From the cell containing the given text, extract its center point as [x, y] coordinate. 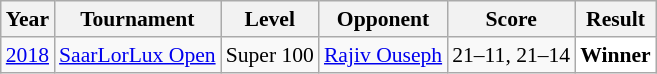
Winner [616, 55]
Result [616, 19]
Year [28, 19]
Super 100 [270, 55]
Score [511, 19]
Rajiv Ouseph [383, 55]
Level [270, 19]
2018 [28, 55]
Opponent [383, 19]
Tournament [138, 19]
SaarLorLux Open [138, 55]
21–11, 21–14 [511, 55]
